Locate the cell with the specified text and output its (X, Y) center coordinate. 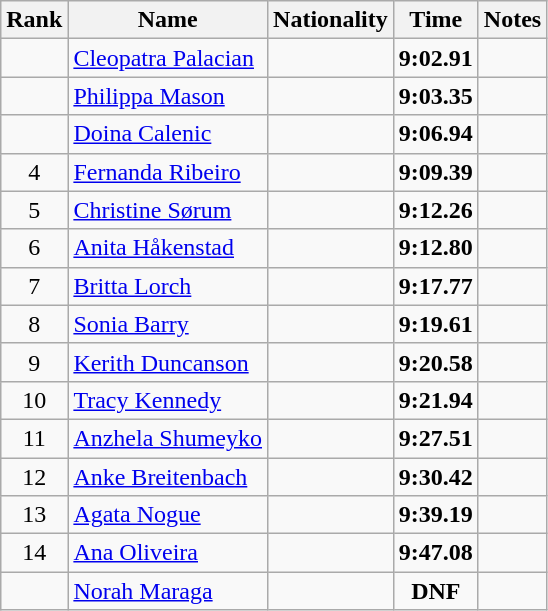
5 (34, 210)
Norah Maraga (168, 591)
Time (436, 20)
9:12.80 (436, 248)
10 (34, 400)
14 (34, 553)
DNF (436, 591)
Sonia Barry (168, 324)
9:20.58 (436, 362)
Philippa Mason (168, 96)
Anita Håkenstad (168, 248)
9:02.91 (436, 58)
11 (34, 438)
Britta Lorch (168, 286)
9 (34, 362)
Anke Breitenbach (168, 477)
Kerith Duncanson (168, 362)
Doina Calenic (168, 134)
Rank (34, 20)
Cleopatra Palacian (168, 58)
9:19.61 (436, 324)
9:03.35 (436, 96)
9:06.94 (436, 134)
6 (34, 248)
9:30.42 (436, 477)
13 (34, 515)
9:12.26 (436, 210)
9:39.19 (436, 515)
Agata Nogue (168, 515)
9:27.51 (436, 438)
9:47.08 (436, 553)
Christine Sørum (168, 210)
7 (34, 286)
Tracy Kennedy (168, 400)
9:21.94 (436, 400)
Name (168, 20)
Ana Oliveira (168, 553)
Fernanda Ribeiro (168, 172)
4 (34, 172)
9:17.77 (436, 286)
12 (34, 477)
Anzhela Shumeyko (168, 438)
Notes (512, 20)
9:09.39 (436, 172)
8 (34, 324)
Nationality (331, 20)
